Pinpoint the cell where the given text exists, returning its (X, Y) midpoint coordinate. 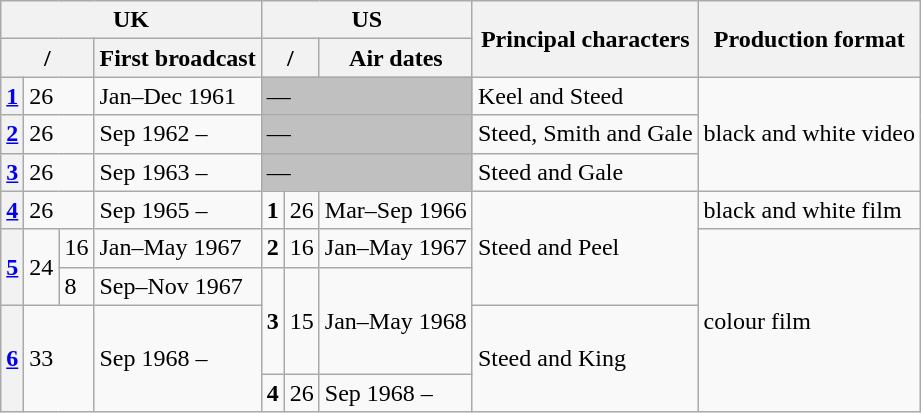
Production format (809, 39)
Sep 1965 – (178, 210)
US (366, 20)
15 (302, 320)
Principal characters (585, 39)
Steed and King (585, 358)
33 (59, 358)
First broadcast (178, 58)
black and white film (809, 210)
24 (42, 267)
black and white video (809, 134)
5 (12, 267)
Steed and Peel (585, 248)
Jan–Dec 1961 (178, 96)
Steed, Smith and Gale (585, 134)
colour film (809, 320)
6 (12, 358)
Sep 1963 – (178, 172)
Jan–May 1968 (396, 320)
Sep–Nov 1967 (178, 286)
UK (131, 20)
Keel and Steed (585, 96)
Mar–Sep 1966 (396, 210)
Air dates (396, 58)
8 (76, 286)
Sep 1962 – (178, 134)
Steed and Gale (585, 172)
